Output the [X, Y] coordinate of the center of the cell containing the given text.  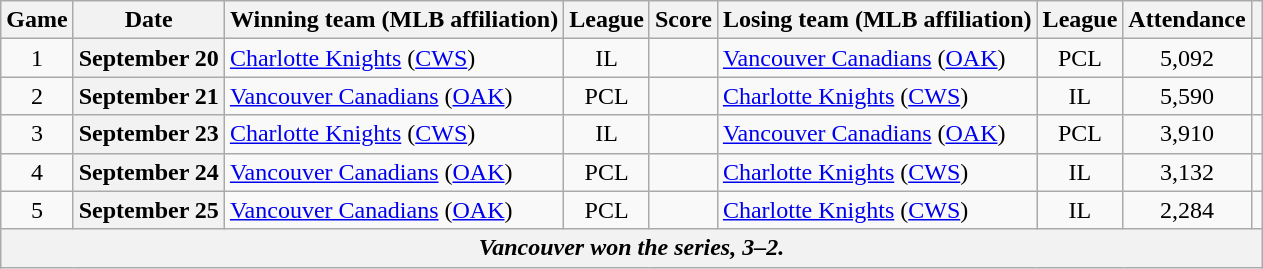
September 23 [148, 134]
2,284 [1187, 210]
Vancouver won the series, 3–2. [632, 248]
3 [37, 134]
Attendance [1187, 20]
5,590 [1187, 96]
2 [37, 96]
3,910 [1187, 134]
5,092 [1187, 58]
September 21 [148, 96]
1 [37, 58]
3,132 [1187, 172]
Score [683, 20]
Game [37, 20]
Losing team (MLB affiliation) [877, 20]
September 20 [148, 58]
5 [37, 210]
September 25 [148, 210]
Date [148, 20]
September 24 [148, 172]
4 [37, 172]
Winning team (MLB affiliation) [394, 20]
